Search for the cell housing the specified text and yield its [x, y] center coordinate. 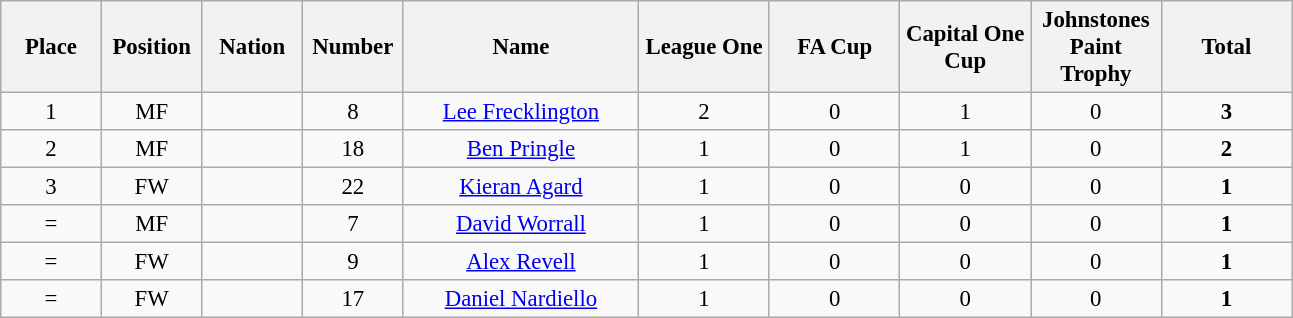
22 [354, 187]
Kieran Agard [521, 187]
Capital One Cup [966, 47]
Total [1226, 47]
Name [521, 47]
Ben Pringle [521, 149]
Lee Frecklington [521, 112]
League One [704, 47]
Johnstones Paint Trophy [1096, 47]
David Worrall [521, 224]
FA Cup [834, 47]
Number [354, 47]
Alex Revell [521, 262]
7 [354, 224]
17 [354, 299]
18 [354, 149]
Place [52, 47]
Daniel Nardiello [521, 299]
9 [354, 262]
Nation [252, 47]
Position [152, 47]
8 [354, 112]
